Locate the cell with the specified text and output its [x, y] center coordinate. 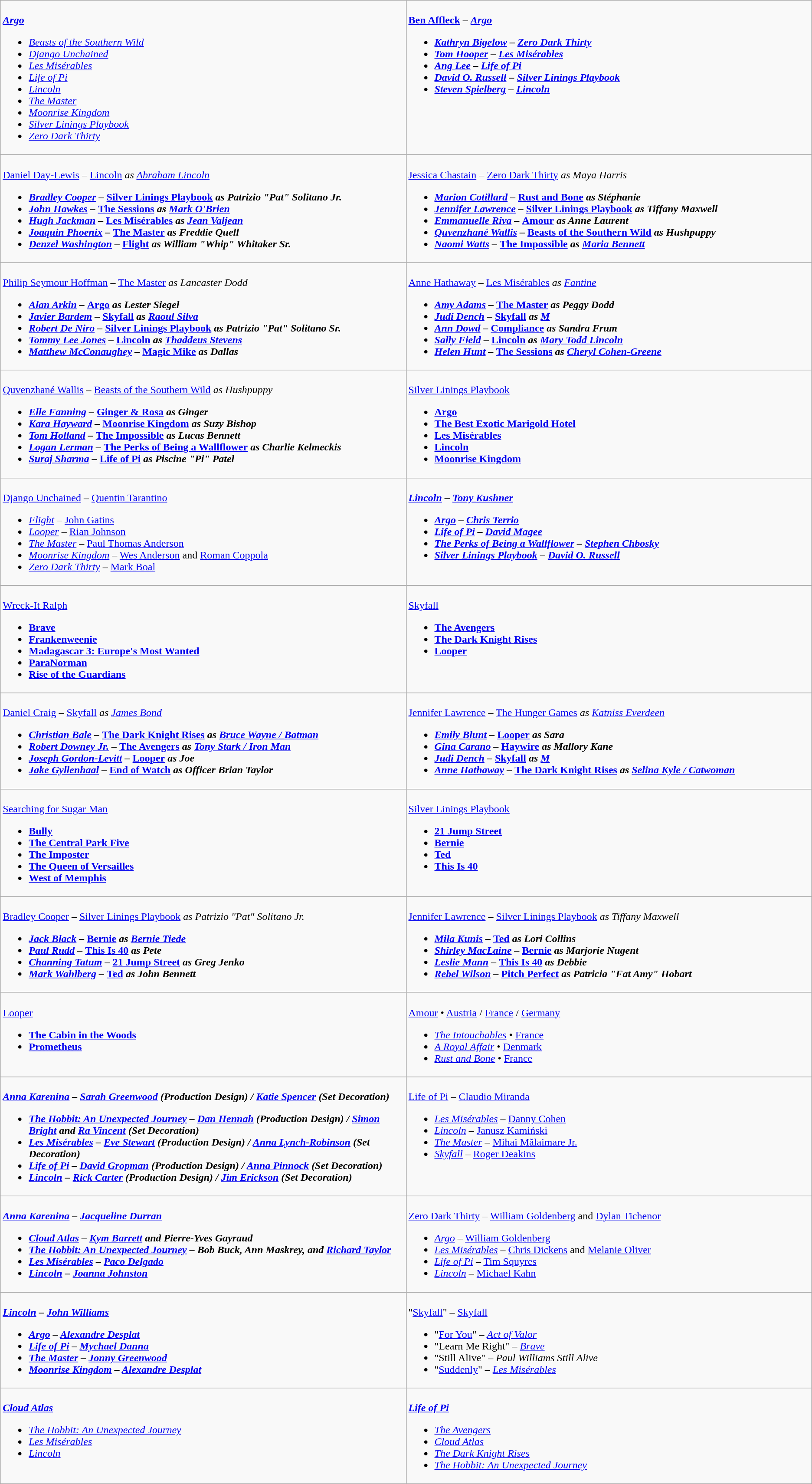
Silver Linings Playbook21 Jump StreetBernieTedThis Is 40 [609, 843]
Amour • Austria / France / GermanyThe Intouchables • FranceA Royal Affair • DenmarkRust and Bone • France [609, 1034]
ArgoBeasts of the Southern WildDjango UnchainedLes MisérablesLife of PiLincolnThe MasterMoonrise KingdomSilver Linings PlaybookZero Dark Thirty [203, 78]
Cloud AtlasThe Hobbit: An Unexpected JourneyLes MisérablesLincoln [203, 1436]
Lincoln – John WilliamsArgo – Alexandre DesplatLife of Pi – Mychael DannaThe Master – Jonny GreenwoodMoonrise Kingdom – Alexandre Desplat [203, 1340]
Silver Linings PlaybookArgoThe Best Exotic Marigold HotelLes MisérablesLincolnMoonrise Kingdom [609, 424]
SkyfallThe AvengersThe Dark Knight RisesLooper [609, 639]
LooperThe Cabin in the WoodsPrometheus [203, 1034]
Searching for Sugar ManBullyThe Central Park FiveThe ImposterThe Queen of VersaillesWest of Memphis [203, 843]
Life of Pi – Claudio MirandaLes Misérables – Danny CohenLincoln – Janusz KamińskiThe Master – Mihai Mălaimare Jr.Skyfall – Roger Deakins [609, 1136]
Life of PiThe AvengersCloud AtlasThe Dark Knight RisesThe Hobbit: An Unexpected Journey [609, 1436]
Wreck-It RalphBraveFrankenweenieMadagascar 3: Europe's Most WantedParaNormanRise of the Guardians [203, 639]
"Skyfall" – Skyfall"For You" – Act of Valor"Learn Me Right" – Brave"Still Alive" – Paul Williams Still Alive"Suddenly" – Les Misérables [609, 1340]
